Return [X, Y] of the center of cell containing provided text 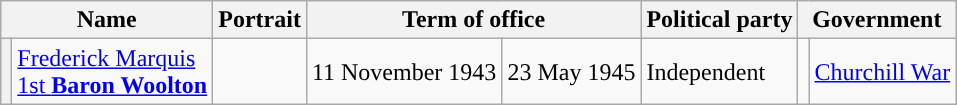
11 November 1943 [404, 72]
Independent [720, 72]
Name [107, 20]
Portrait [260, 20]
Political party [720, 20]
Frederick Marquis1st Baron Woolton [112, 72]
Churchill War [882, 72]
Government [877, 20]
Term of office [474, 20]
23 May 1945 [572, 72]
